Determine the (x, y) coordinate at the center of the cell enclosing the given text.  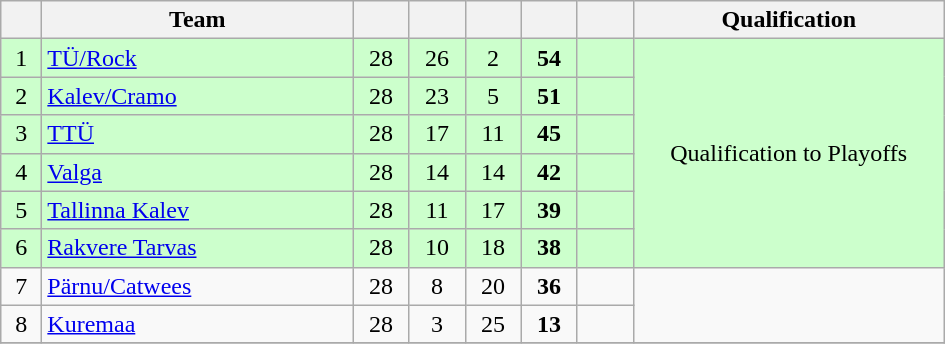
6 (22, 248)
Tallinna Kalev (198, 210)
Kalev/Cramo (198, 96)
Rakvere Tarvas (198, 248)
Pärnu/Catwees (198, 286)
26 (437, 58)
45 (549, 134)
25 (493, 324)
18 (493, 248)
1 (22, 58)
4 (22, 172)
TÜ/Rock (198, 58)
Valga (198, 172)
13 (549, 324)
Qualification to Playoffs (788, 153)
39 (549, 210)
38 (549, 248)
51 (549, 96)
TTÜ (198, 134)
54 (549, 58)
20 (493, 286)
10 (437, 248)
7 (22, 286)
Qualification (788, 20)
Kuremaa (198, 324)
36 (549, 286)
42 (549, 172)
Team (198, 20)
23 (437, 96)
